Provide the [x, y] coordinate of the cell's center where the given text is located.  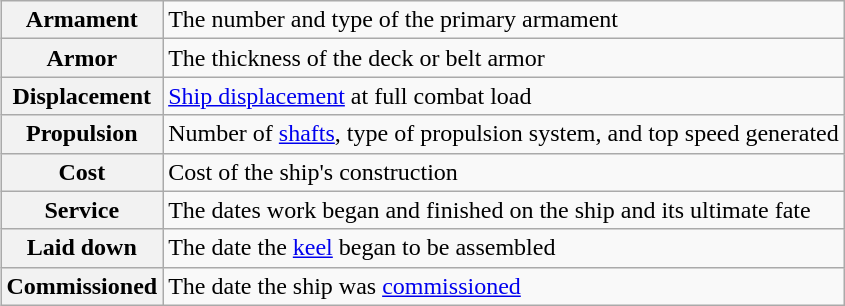
Cost [82, 172]
The number and type of the primary armament [504, 20]
Cost of the ship's construction [504, 172]
Number of shafts, type of propulsion system, and top speed generated [504, 134]
The date the keel began to be assembled [504, 248]
Armor [82, 58]
The thickness of the deck or belt armor [504, 58]
Ship displacement at full combat load [504, 96]
Armament [82, 20]
The dates work began and finished on the ship and its ultimate fate [504, 210]
Displacement [82, 96]
The date the ship was commissioned [504, 286]
Commissioned [82, 286]
Service [82, 210]
Laid down [82, 248]
Propulsion [82, 134]
